Return the [X, Y] coordinate for the center point of the cell that contains the specified text.  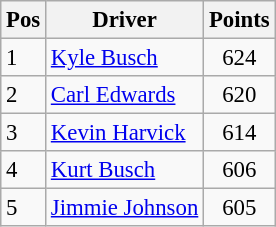
Kyle Busch [125, 58]
614 [240, 133]
Driver [125, 20]
Pos [24, 20]
Points [240, 20]
Kurt Busch [125, 170]
1 [24, 58]
5 [24, 208]
620 [240, 95]
3 [24, 133]
Jimmie Johnson [125, 208]
4 [24, 170]
606 [240, 170]
624 [240, 58]
2 [24, 95]
Kevin Harvick [125, 133]
Carl Edwards [125, 95]
605 [240, 208]
